Detect which cell encompasses the target text, then output its (X, Y) center coordinate. 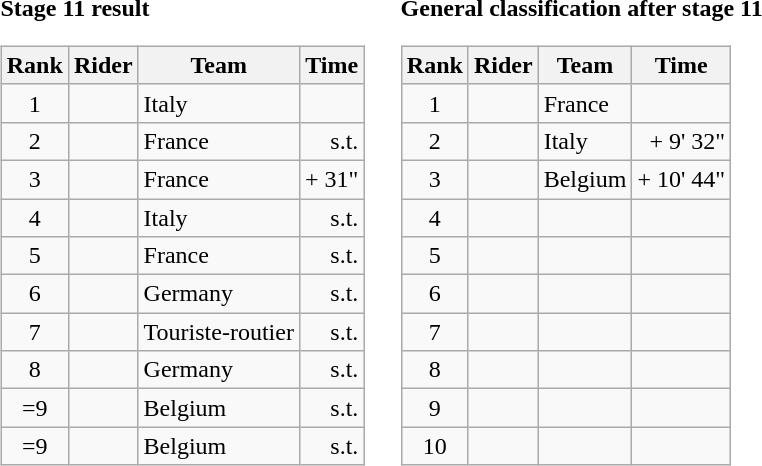
+ 10' 44" (682, 179)
9 (434, 408)
10 (434, 446)
Touriste-routier (218, 332)
+ 31" (331, 179)
+ 9' 32" (682, 141)
